Identify which cell holds the provided text, then report its [x, y] central coordinate. 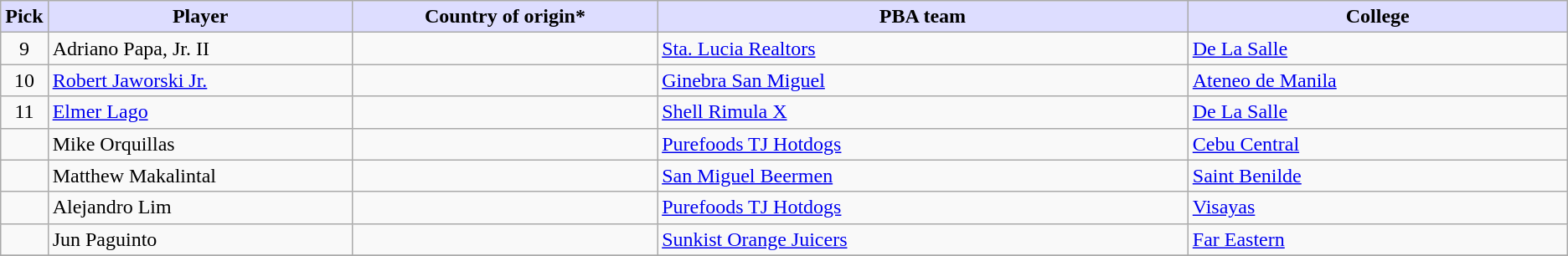
9 [24, 49]
Elmer Lago [200, 112]
Adriano Papa, Jr. II [200, 49]
Alejandro Lim [200, 207]
Sunkist Orange Juicers [923, 239]
Sta. Lucia Realtors [923, 49]
10 [24, 80]
11 [24, 112]
Matthew Makalintal [200, 176]
Saint Benilde [1377, 176]
Shell Rimula X [923, 112]
Country of origin* [504, 17]
San Miguel Beermen [923, 176]
PBA team [923, 17]
Ginebra San Miguel [923, 80]
Robert Jaworski Jr. [200, 80]
Pick [24, 17]
Cebu Central [1377, 144]
Mike Orquillas [200, 144]
Player [200, 17]
Far Eastern [1377, 239]
Visayas [1377, 207]
College [1377, 17]
Ateneo de Manila [1377, 80]
Jun Paguinto [200, 239]
